Capture the cell that displays the provided text and extract its [x, y] central coordinate. 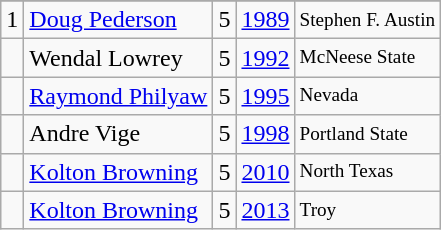
2010 [266, 172]
Andre Vige [118, 134]
Doug Pederson [118, 20]
McNeese State [368, 58]
Stephen F. Austin [368, 20]
Nevada [368, 96]
1 [12, 20]
North Texas [368, 172]
2013 [266, 210]
1989 [266, 20]
Raymond Philyaw [118, 96]
Wendal Lowrey [118, 58]
1992 [266, 58]
Portland State [368, 134]
Troy [368, 210]
1998 [266, 134]
1995 [266, 96]
